Identify which cell holds the provided text, then report its (X, Y) central coordinate. 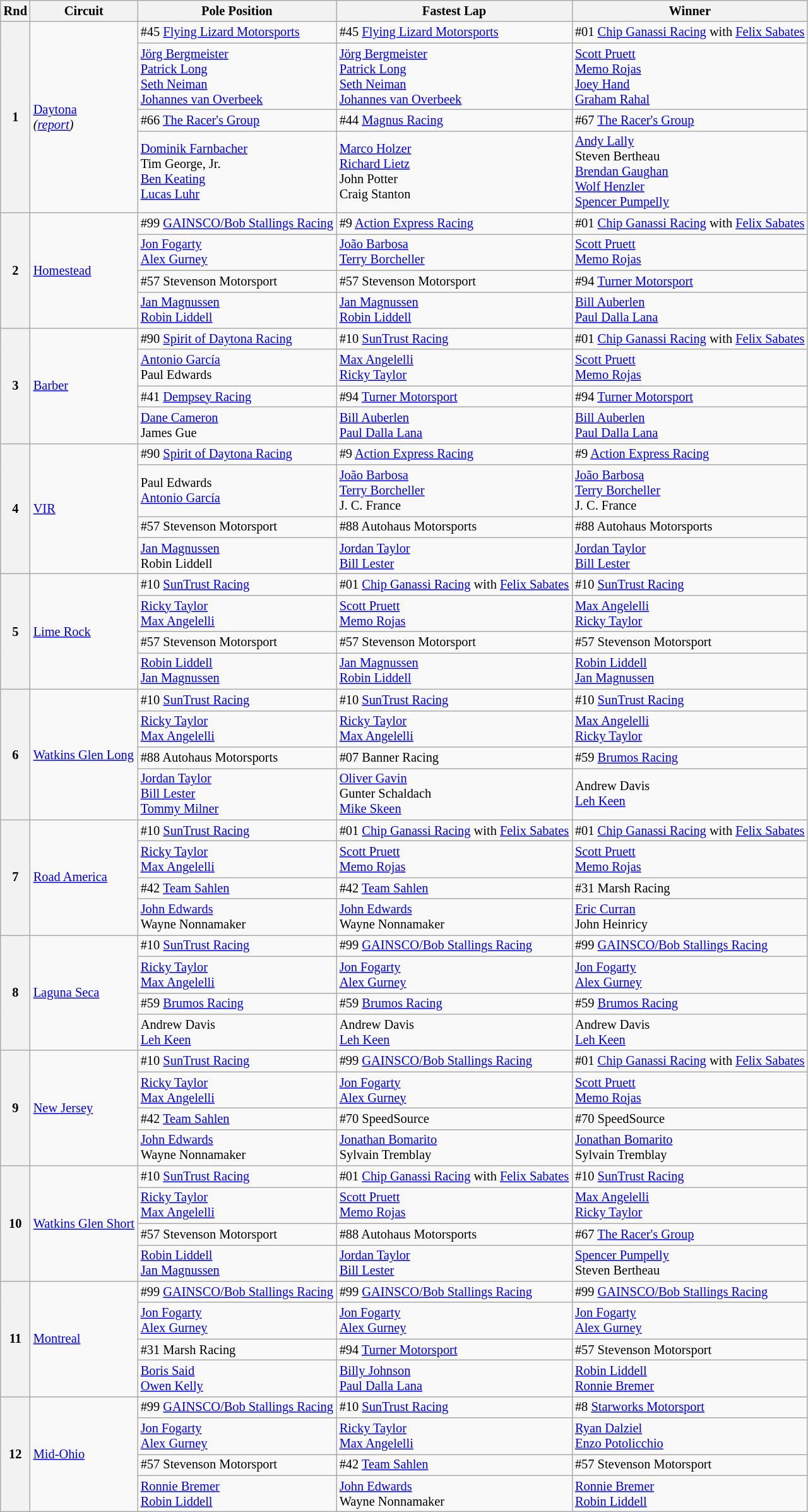
#07 Banner Racing (454, 757)
12 (15, 1454)
#66 The Racer's Group (237, 120)
11 (15, 1339)
#8 Starworks Motorsport (689, 1407)
New Jersey (84, 1108)
10 (15, 1224)
Paul Edwards Antonio García (237, 491)
Winner (689, 11)
Antonio García Paul Edwards (237, 368)
8 (15, 993)
Scott Pruett Memo Rojas Joey Hand Graham Rahal (689, 76)
Road America (84, 878)
Marco Holzer Richard Lietz John Potter Craig Stanton (454, 172)
Dane Cameron James Gue (237, 425)
#41 Dempsey Racing (237, 397)
Watkins Glen Long (84, 754)
Laguna Seca (84, 993)
Daytona(report) (84, 117)
Rnd (15, 11)
Oliver Gavin Gunter Schaldach Mike Skeen (454, 794)
1 (15, 117)
Eric Curran John Heinricy (689, 917)
João Barbosa Terry Borcheller (454, 252)
Andy Lally Steven Bertheau Brendan Gaughan Wolf Henzler Spencer Pumpelly (689, 172)
Ryan Dalziel Enzo Potolicchio (689, 1436)
Watkins Glen Short (84, 1224)
VIR (84, 509)
Mid-Ohio (84, 1454)
6 (15, 754)
Robin Liddell Ronnie Bremer (689, 1378)
7 (15, 878)
Spencer Pumpelly Steven Bertheau (689, 1263)
Jordan Taylor Bill Lester Tommy Milner (237, 794)
3 (15, 385)
#44 Magnus Racing (454, 120)
4 (15, 509)
2 (15, 270)
Homestead (84, 270)
Pole Position (237, 11)
Montreal (84, 1339)
9 (15, 1108)
Dominik Farnbacher Tim George, Jr. Ben Keating Lucas Luhr (237, 172)
Billy Johnson Paul Dalla Lana (454, 1378)
Barber (84, 385)
Lime Rock (84, 632)
5 (15, 632)
Boris Said Owen Kelly (237, 1378)
Circuit (84, 11)
Fastest Lap (454, 11)
